Find where the given text appears and provide that cell's center as (x, y) coordinate. 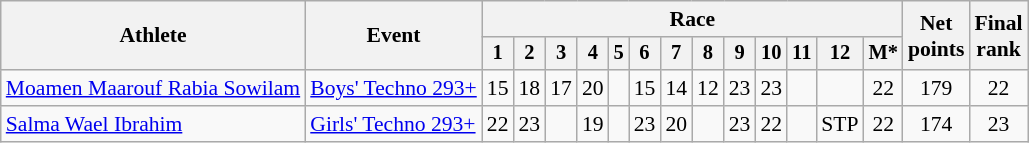
Event (394, 36)
17 (561, 88)
1 (498, 54)
Salma Wael Ibrahim (153, 124)
5 (619, 54)
Athlete (153, 36)
M* (884, 54)
14 (676, 88)
Race (692, 19)
Boys' Techno 293+ (394, 88)
Girls' Techno 293+ (394, 124)
18 (530, 88)
6 (645, 54)
9 (740, 54)
10 (771, 54)
STP (840, 124)
2 (530, 54)
Moamen Maarouf Rabia Sowilam (153, 88)
179 (936, 88)
3 (561, 54)
4 (593, 54)
8 (708, 54)
Final rank (998, 36)
7 (676, 54)
174 (936, 124)
11 (802, 54)
19 (593, 124)
Netpoints (936, 36)
